Scan for the cell matching the given text and deliver its (X, Y) coordinate at center. 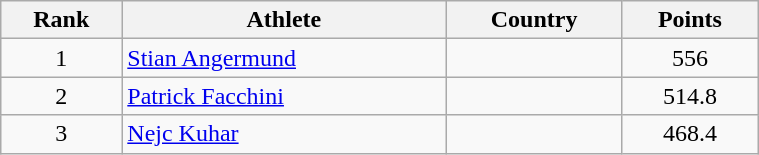
556 (690, 58)
Points (690, 20)
514.8 (690, 96)
Patrick Facchini (284, 96)
Country (534, 20)
Athlete (284, 20)
Nejc Kuhar (284, 134)
Stian Angermund (284, 58)
Rank (62, 20)
2 (62, 96)
468.4 (690, 134)
3 (62, 134)
1 (62, 58)
